Detect which cell encompasses the target text, then output its (x, y) center coordinate. 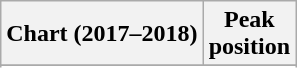
Chart (2017–2018) (102, 34)
Peakposition (249, 34)
